Provide the (X, Y) coordinate of the cell's center where the given text is located.  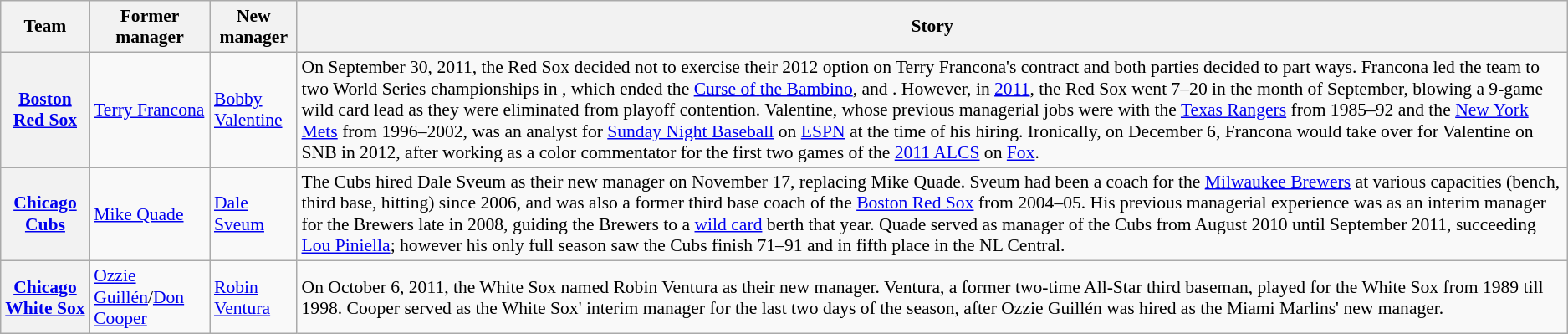
Chicago Cubs (45, 214)
Ozzie Guillén/Don Cooper (150, 298)
Team (45, 27)
Bobby Valentine (254, 110)
Dale Sveum (254, 214)
Mike Quade (150, 214)
Robin Ventura (254, 298)
Chicago White Sox (45, 298)
Former manager (150, 27)
New manager (254, 27)
Story (932, 27)
Terry Francona (150, 110)
Boston Red Sox (45, 110)
